Output the [X, Y] coordinate of the center of the cell containing the given text.  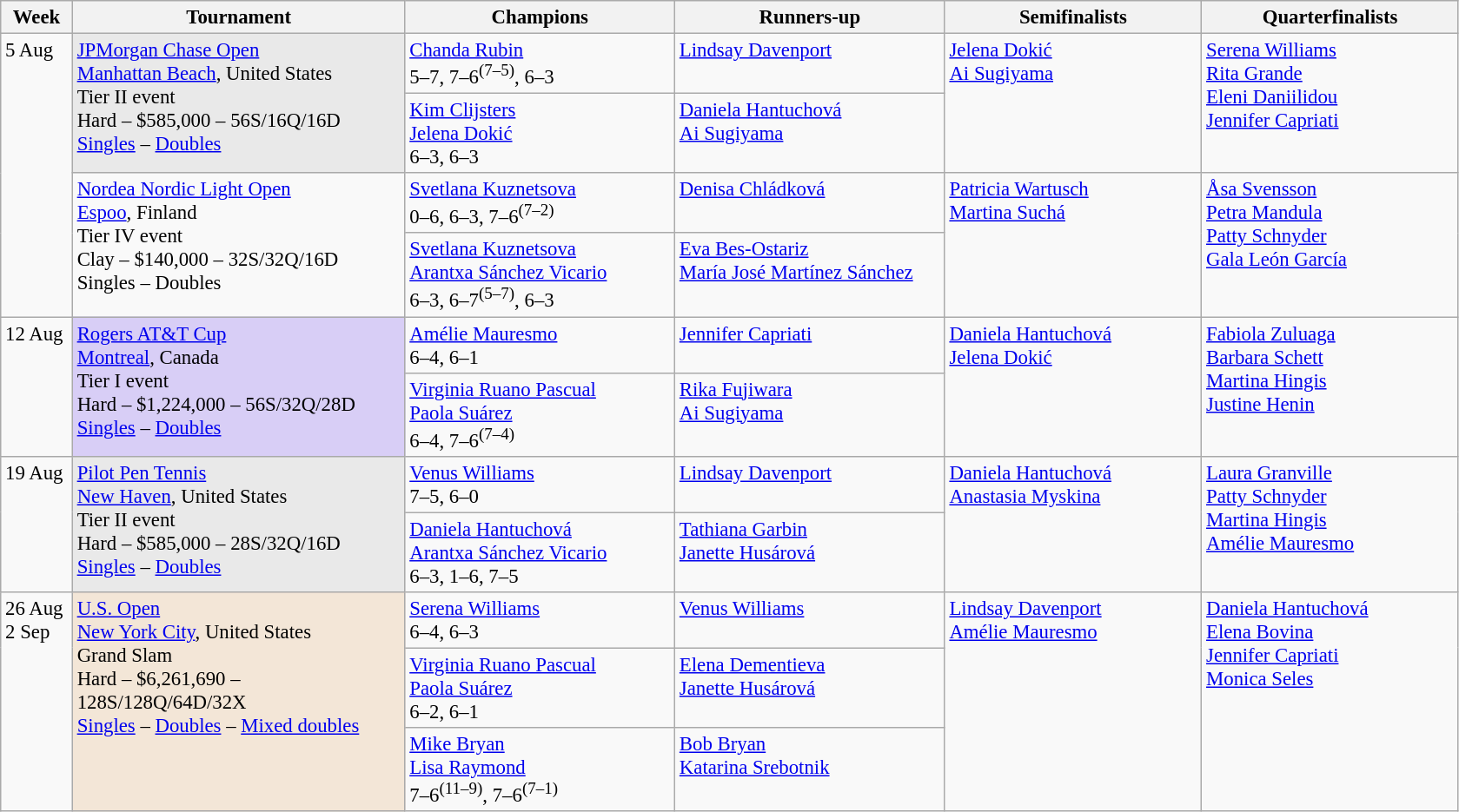
Tournament [238, 17]
Elena Dementieva Janette Husárová [810, 688]
Patricia Wartusch Martina Suchá [1073, 245]
Virginia Ruano Pascual Paola Suárez6–2, 6–1 [540, 688]
Serena Williams 6–4, 6–3 [540, 620]
19 Aug [36, 524]
Eva Bes-Ostariz María José Martínez Sánchez [810, 274]
Chanda Rubin 5–7, 7–6(7–5), 6–3 [540, 64]
JPMorgan Chase Open Manhattan Beach, United States Tier II eventHard – $585,000 – 56S/16Q/16DSingles – Doubles [238, 104]
Fabiola Zuluaga Barbara Schett Martina Hingis Justine Henin [1330, 387]
Daniela Hantuchová Anastasia Myskina [1073, 524]
26 Aug2 Sep [36, 702]
Lindsay Davenport Amélie Mauresmo [1073, 702]
Denisa Chládková [810, 203]
Champions [540, 17]
Kim Clijsters Jelena Dokić6–3, 6–3 [540, 134]
Semifinalists [1073, 17]
Jennifer Capriati [810, 346]
Svetlana Kuznetsova 0–6, 6–3, 7–6(7–2) [540, 203]
12 Aug [36, 387]
Rogers AT&T Cup Montreal, Canada Tier I eventHard – $1,224,000 – 56S/32Q/28DSingles – Doubles [238, 387]
Serena Williams Rita Grande Eleni Daniilidou Jennifer Capriati [1330, 104]
Venus Williams [810, 620]
Svetlana Kuznetsova Arantxa Sánchez Vicario6–3, 6–7(5–7), 6–3 [540, 274]
5 Aug [36, 175]
Venus Williams 7–5, 6–0 [540, 485]
Runners-up [810, 17]
Nordea Nordic Light Open Espoo, Finland Tier IV eventClay – $140,000 – 32S/32Q/16DSingles – Doubles [238, 245]
Amélie Mauresmo 6–4, 6–1 [540, 346]
Pilot Pen Tennis New Haven, United States Tier II eventHard – $585,000 – 28S/32Q/16DSingles – Doubles [238, 524]
Bob Bryan Katarina Srebotnik [810, 769]
Mike Bryan Lisa Raymond7–6(11–9), 7–6(7–1) [540, 769]
Laura Granville Patty Schnyder Martina Hingis Amélie Mauresmo [1330, 524]
Virginia Ruano Pascual Paola Suárez6–4, 7–6(7–4) [540, 414]
Daniela Hantuchová Arantxa Sánchez Vicario6–3, 1–6, 7–5 [540, 552]
Quarterfinalists [1330, 17]
U.S. Open New York City, United States Grand SlamHard – $6,261,690 – 128S/128Q/64D/32XSingles – Doubles – Mixed doubles [238, 702]
Åsa Svensson Petra Mandula Patty Schnyder Gala León García [1330, 245]
Jelena Dokić Ai Sugiyama [1073, 104]
Daniela Hantuchová Jelena Dokić [1073, 387]
Rika Fujiwara Ai Sugiyama [810, 414]
Daniela Hantuchová Ai Sugiyama [810, 134]
Week [36, 17]
Daniela Hantuchová Elena Bovina Jennifer Capriati Monica Seles [1330, 702]
Tathiana Garbin Janette Husárová [810, 552]
